Return the (x, y) coordinate for the center point of the cell that contains the specified text.  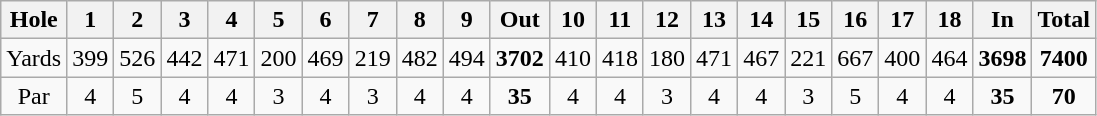
667 (856, 58)
418 (620, 58)
400 (902, 58)
3698 (1002, 58)
180 (666, 58)
7400 (1064, 58)
11 (620, 20)
200 (278, 58)
469 (326, 58)
1 (90, 20)
17 (902, 20)
13 (714, 20)
9 (466, 20)
In (1002, 20)
10 (572, 20)
464 (950, 58)
482 (420, 58)
Yards (34, 58)
14 (762, 20)
6 (326, 20)
442 (184, 58)
221 (808, 58)
16 (856, 20)
70 (1064, 96)
Out (520, 20)
7 (372, 20)
410 (572, 58)
Par (34, 96)
15 (808, 20)
Hole (34, 20)
467 (762, 58)
Total (1064, 20)
494 (466, 58)
18 (950, 20)
219 (372, 58)
399 (90, 58)
12 (666, 20)
2 (138, 20)
3702 (520, 58)
8 (420, 20)
526 (138, 58)
